Extract the (X, Y) coordinate from the center of the cell holding the provided text.  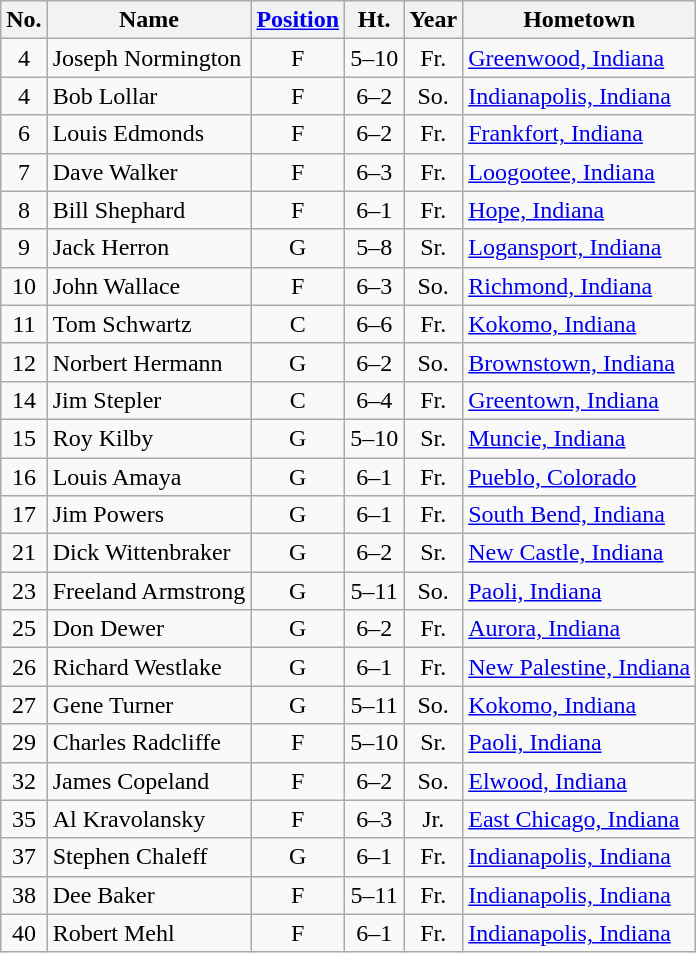
Bob Lollar (149, 96)
6–6 (374, 324)
Stephen Chaleff (149, 857)
11 (24, 324)
17 (24, 515)
27 (24, 705)
Dee Baker (149, 895)
12 (24, 362)
16 (24, 477)
Norbert Hermann (149, 362)
East Chicago, Indiana (580, 819)
Greentown, Indiana (580, 400)
10 (24, 286)
James Copeland (149, 781)
Louis Amaya (149, 477)
Pueblo, Colorado (580, 477)
23 (24, 591)
6 (24, 134)
37 (24, 857)
South Bend, Indiana (580, 515)
No. (24, 20)
Year (434, 20)
Jack Herron (149, 248)
Louis Edmonds (149, 134)
Frankfort, Indiana (580, 134)
25 (24, 629)
Robert Mehl (149, 933)
7 (24, 172)
Richard Westlake (149, 667)
Dave Walker (149, 172)
Freeland Armstrong (149, 591)
Name (149, 20)
9 (24, 248)
Roy Kilby (149, 438)
35 (24, 819)
John Wallace (149, 286)
40 (24, 933)
Bill Shephard (149, 210)
Brownstown, Indiana (580, 362)
Jim Stepler (149, 400)
14 (24, 400)
Loogootee, Indiana (580, 172)
Aurora, Indiana (580, 629)
Al Kravolansky (149, 819)
6–4 (374, 400)
29 (24, 743)
Elwood, Indiana (580, 781)
New Castle, Indiana (580, 553)
Greenwood, Indiana (580, 58)
15 (24, 438)
8 (24, 210)
Don Dewer (149, 629)
Logansport, Indiana (580, 248)
Dick Wittenbraker (149, 553)
Charles Radcliffe (149, 743)
Hope, Indiana (580, 210)
Position (298, 20)
21 (24, 553)
Hometown (580, 20)
New Palestine, Indiana (580, 667)
Richmond, Indiana (580, 286)
32 (24, 781)
Jr. (434, 819)
Joseph Normington (149, 58)
5–8 (374, 248)
Gene Turner (149, 705)
Ht. (374, 20)
Muncie, Indiana (580, 438)
Tom Schwartz (149, 324)
38 (24, 895)
Jim Powers (149, 515)
26 (24, 667)
